Find where the given text appears and provide that cell's center as (X, Y) coordinate. 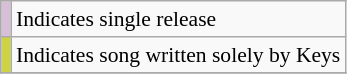
Indicates song written solely by Keys (178, 55)
Indicates single release (178, 19)
